Capture the cell that displays the provided text and extract its (X, Y) central coordinate. 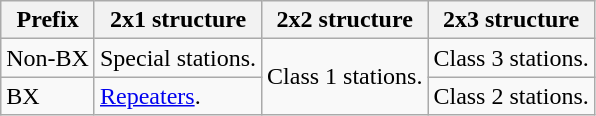
Special stations. (178, 58)
Repeaters. (178, 96)
Class 2 stations. (511, 96)
2x3 structure (511, 20)
Class 1 stations. (345, 77)
Prefix (48, 20)
2x1 structure (178, 20)
2x2 structure (345, 20)
Class 3 stations. (511, 58)
BX (48, 96)
Non-BX (48, 58)
